Search for the cell housing the specified text and yield its [X, Y] center coordinate. 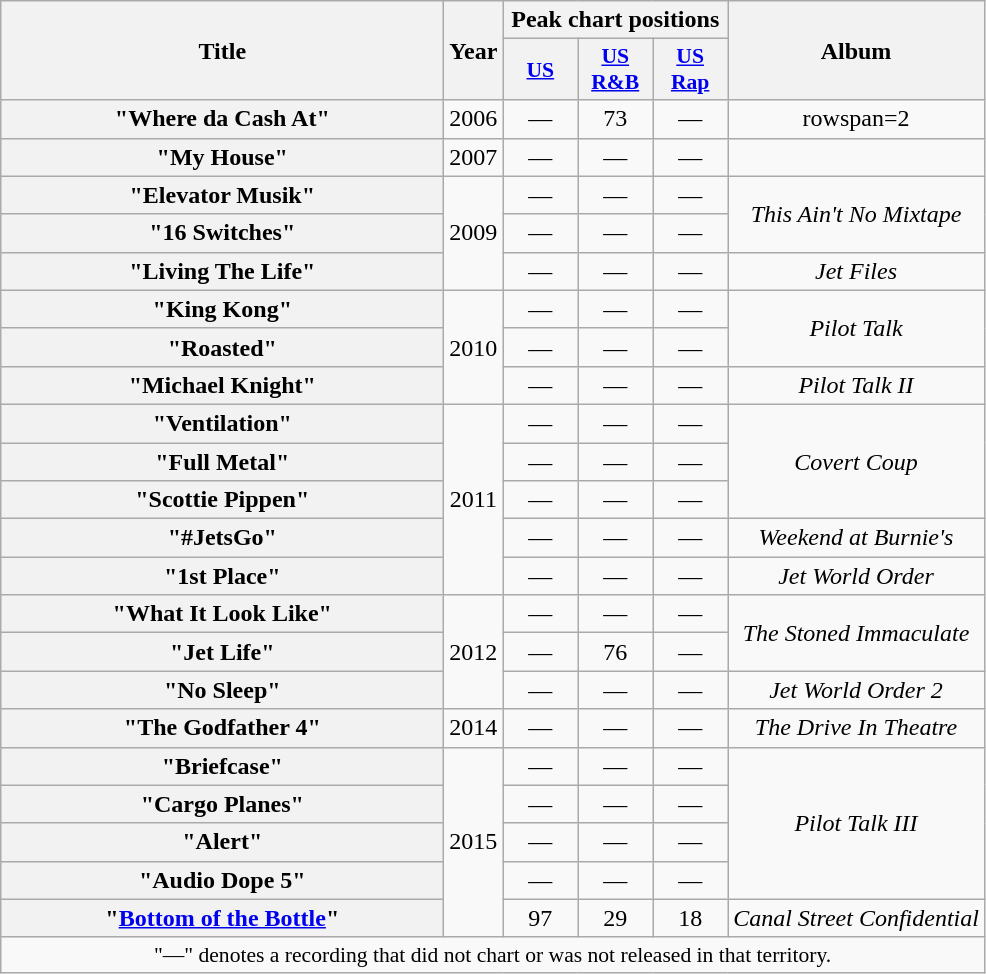
"1st Place" [222, 576]
Jet World Order 2 [856, 690]
"Living The Life" [222, 271]
This Ain't No Mixtape [856, 214]
2006 [474, 119]
76 [616, 652]
2015 [474, 842]
"Bottom of the Bottle" [222, 918]
"16 Switches" [222, 233]
"Scottie Pippen" [222, 500]
Weekend at Burnie's [856, 538]
US R&B [616, 70]
2011 [474, 499]
Jet World Order [856, 576]
2012 [474, 652]
"#JetsGo" [222, 538]
Pilot Talk II [856, 385]
"My House" [222, 157]
Pilot Talk [856, 328]
US Rap [690, 70]
"Where da Cash At" [222, 119]
"Briefcase" [222, 766]
"Roasted" [222, 347]
"Michael Knight" [222, 385]
rowspan=2 [856, 119]
2009 [474, 233]
US [540, 70]
"Full Metal" [222, 461]
"Ventilation" [222, 423]
The Stoned Immaculate [856, 633]
97 [540, 918]
Pilot Talk III [856, 823]
Covert Coup [856, 461]
Year [474, 50]
"Alert" [222, 842]
2014 [474, 728]
"The Godfather 4" [222, 728]
29 [616, 918]
"Elevator Musik" [222, 195]
"Audio Dope 5" [222, 880]
The Drive In Theatre [856, 728]
Peak chart positions [616, 20]
18 [690, 918]
Album [856, 50]
"Jet Life" [222, 652]
"King Kong" [222, 309]
Canal Street Confidential [856, 918]
"What It Look Like" [222, 614]
Title [222, 50]
"No Sleep" [222, 690]
2007 [474, 157]
"Cargo Planes" [222, 804]
73 [616, 119]
2010 [474, 347]
Jet Files [856, 271]
"—" denotes a recording that did not chart or was not released in that territory. [493, 955]
